Return the (X, Y) coordinate for the center point of the cell that contains the specified text.  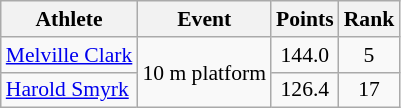
Event (204, 19)
Harold Smyrk (70, 90)
126.4 (305, 90)
Points (305, 19)
10 m platform (204, 72)
17 (370, 90)
Rank (370, 19)
144.0 (305, 55)
Athlete (70, 19)
5 (370, 55)
Melville Clark (70, 55)
